Identify which cell holds the provided text, then report its [X, Y] central coordinate. 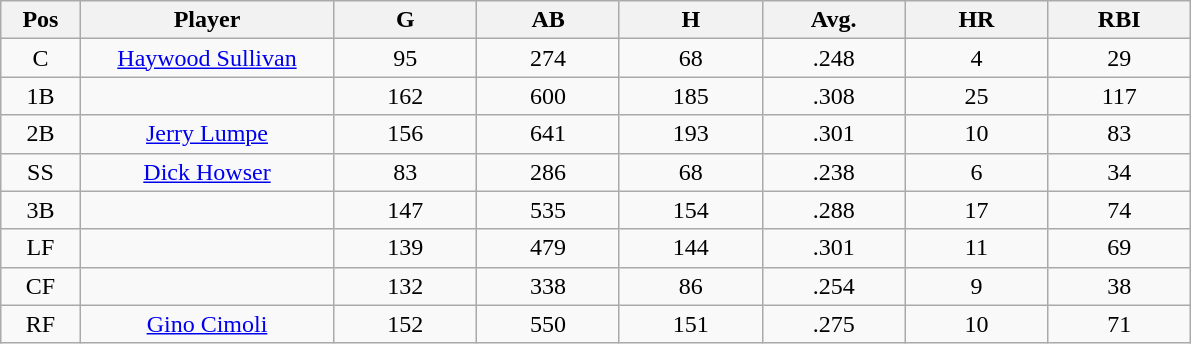
.254 [834, 286]
6 [976, 172]
338 [548, 286]
29 [1120, 58]
Haywood Sullivan [207, 58]
1B [40, 96]
Gino Cimoli [207, 324]
Avg. [834, 20]
RF [40, 324]
Jerry Lumpe [207, 134]
Dick Howser [207, 172]
86 [690, 286]
479 [548, 248]
535 [548, 210]
G [406, 20]
.238 [834, 172]
132 [406, 286]
117 [1120, 96]
.275 [834, 324]
HR [976, 20]
600 [548, 96]
69 [1120, 248]
95 [406, 58]
SS [40, 172]
38 [1120, 286]
154 [690, 210]
25 [976, 96]
Player [207, 20]
185 [690, 96]
286 [548, 172]
641 [548, 134]
144 [690, 248]
Pos [40, 20]
34 [1120, 172]
.288 [834, 210]
2B [40, 134]
162 [406, 96]
152 [406, 324]
RBI [1120, 20]
11 [976, 248]
.248 [834, 58]
9 [976, 286]
3B [40, 210]
156 [406, 134]
193 [690, 134]
.308 [834, 96]
CF [40, 286]
AB [548, 20]
550 [548, 324]
151 [690, 324]
17 [976, 210]
H [690, 20]
C [40, 58]
4 [976, 58]
139 [406, 248]
71 [1120, 324]
147 [406, 210]
74 [1120, 210]
274 [548, 58]
LF [40, 248]
